Detect which cell encompasses the target text, then output its (x, y) center coordinate. 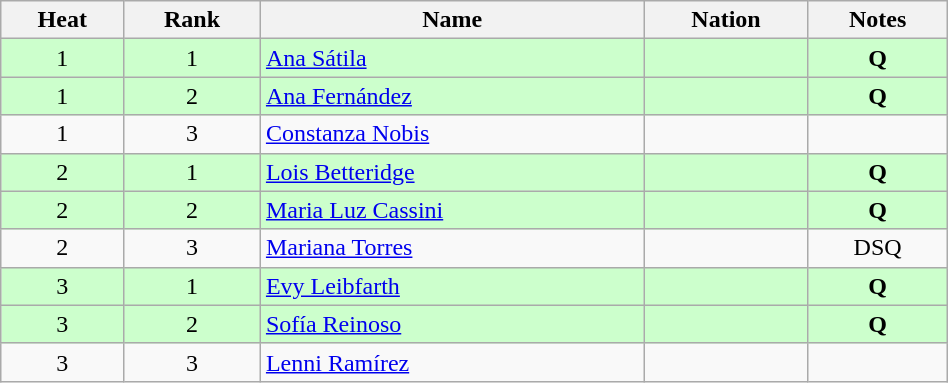
Maria Luz Cassini (452, 210)
Evy Leibfarth (452, 286)
Constanza Nobis (452, 134)
DSQ (878, 248)
Heat (62, 20)
Lenni Ramírez (452, 362)
Lois Betteridge (452, 172)
Nation (726, 20)
Mariana Torres (452, 248)
Name (452, 20)
Ana Fernández (452, 96)
Notes (878, 20)
Rank (192, 20)
Ana Sátila (452, 58)
Sofía Reinoso (452, 324)
